For the text-containing cell, return its midpoint in (x, y) coordinate format. 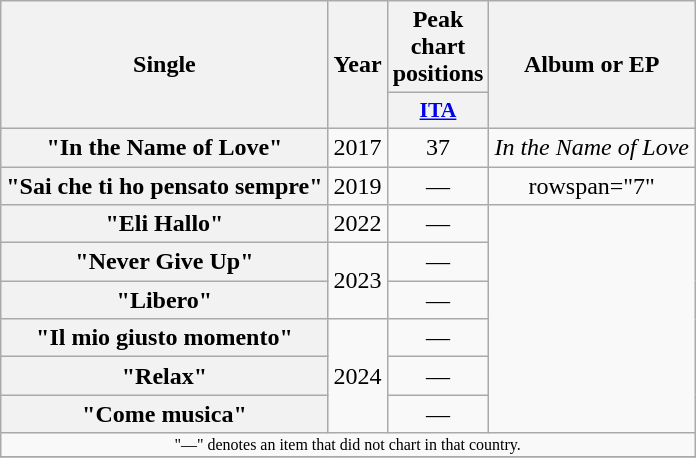
"—" denotes an item that did not chart in that country. (348, 445)
ITA (438, 111)
2023 (358, 281)
"Sai che ti ho pensato sempre" (164, 185)
rowspan="7" (592, 185)
Year (358, 65)
"Come musica" (164, 414)
37 (438, 147)
"Il mio giusto momento" (164, 338)
In the Name of Love (592, 147)
2024 (358, 376)
"In the Name of Love" (164, 147)
"Relax" (164, 376)
"Libero" (164, 300)
Album or EP (592, 65)
Peak chart positions (438, 47)
2022 (358, 224)
2017 (358, 147)
"Never Give Up" (164, 262)
"Eli Hallo" (164, 224)
2019 (358, 185)
Single (164, 65)
